Extract the [x, y] coordinate from the center of the cell holding the provided text.  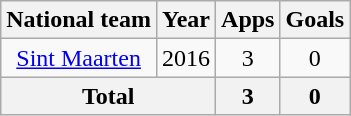
Apps [248, 20]
Sint Maarten [79, 58]
Year [186, 20]
Goals [315, 20]
National team [79, 20]
2016 [186, 58]
Total [108, 96]
